Scan for the cell matching the given text and deliver its [x, y] coordinate at center. 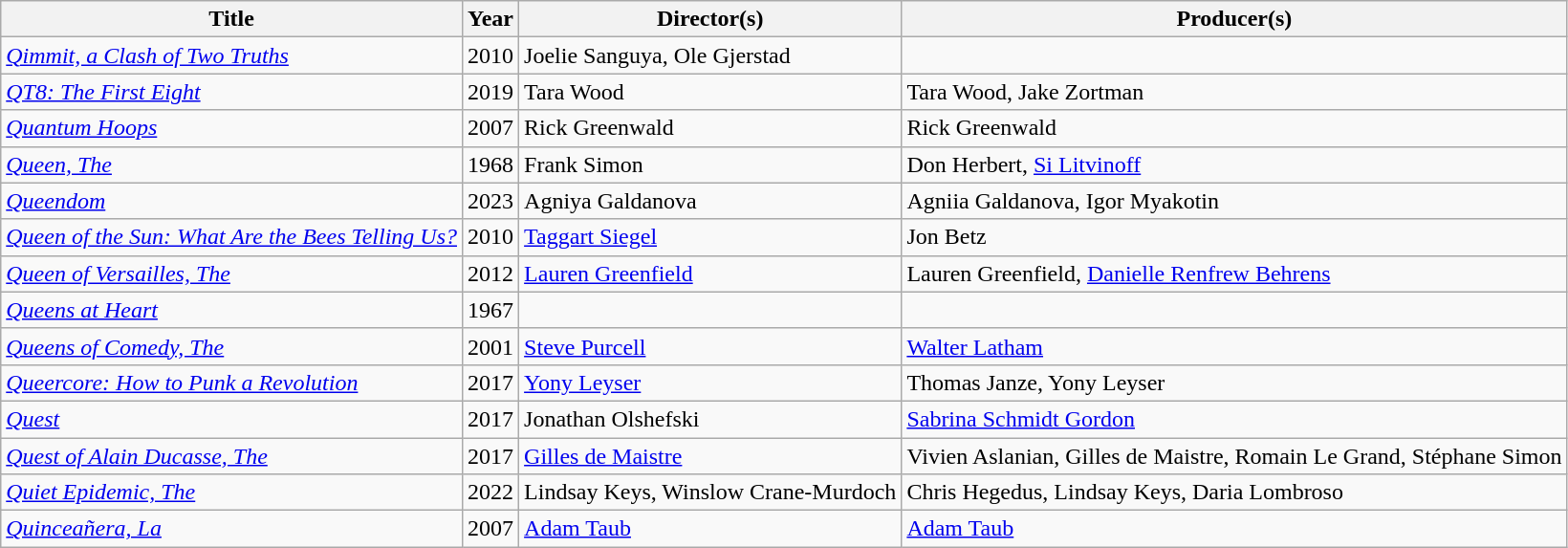
Jon Betz [1234, 237]
Tara Wood [710, 92]
Sabrina Schmidt Gordon [1234, 419]
Gilles de Maistre [710, 456]
Walter Latham [1234, 346]
Title [231, 19]
Queens of Comedy, The [231, 346]
Queen of Versailles, The [231, 274]
Agniya Galdanova [710, 201]
Quantum Hoops [231, 128]
Lindsay Keys, Winslow Crane-Murdoch [710, 493]
1967 [491, 310]
Lauren Greenfield, Danielle Renfrew Behrens [1234, 274]
Joelie Sanguya, Ole Gjerstad [710, 55]
1968 [491, 164]
Steve Purcell [710, 346]
Quinceañera, La [231, 529]
Quest [231, 419]
2012 [491, 274]
Vivien Aslanian, Gilles de Maistre, Romain Le Grand, Stéphane Simon [1234, 456]
QT8: The First Eight [231, 92]
Agniia Galdanova, Igor Myakotin [1234, 201]
Queen, The [231, 164]
2022 [491, 493]
Quest of Alain Ducasse, The [231, 456]
2023 [491, 201]
Qimmit, a Clash of Two Truths [231, 55]
2001 [491, 346]
Frank Simon [710, 164]
Queercore: How to Punk a Revolution [231, 383]
Queen of the Sun: What Are the Bees Telling Us? [231, 237]
2019 [491, 92]
Queens at Heart [231, 310]
Director(s) [710, 19]
Producer(s) [1234, 19]
Thomas Janze, Yony Leyser [1234, 383]
Quiet Epidemic, The [231, 493]
Chris Hegedus, Lindsay Keys, Daria Lombroso [1234, 493]
Queendom [231, 201]
Don Herbert, Si Litvinoff [1234, 164]
Year [491, 19]
Tara Wood, Jake Zortman [1234, 92]
Jonathan Olshefski [710, 419]
Taggart Siegel [710, 237]
Lauren Greenfield [710, 274]
Yony Leyser [710, 383]
